Scan for the cell matching the given text and deliver its [X, Y] coordinate at center. 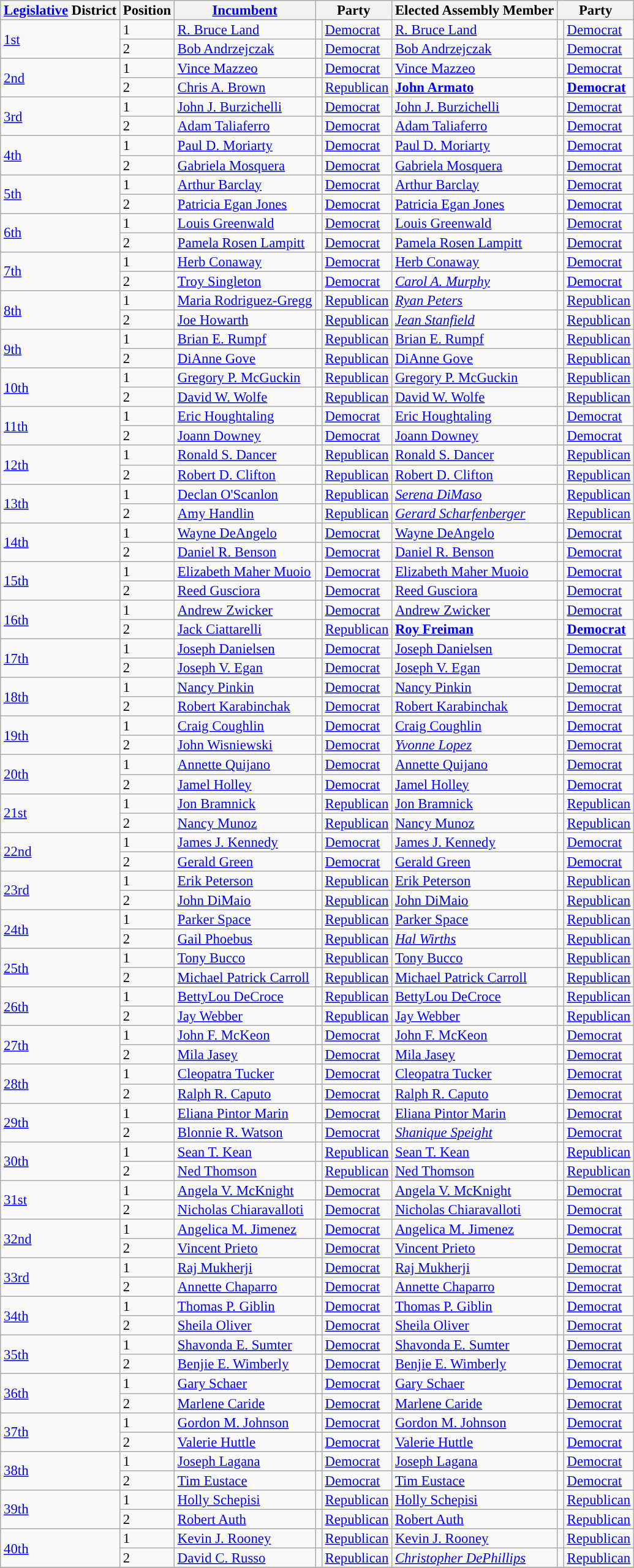
Elected Assembly Member [475, 10]
17th [60, 659]
35th [60, 1354]
33rd [60, 1277]
Chris A. Brown [245, 88]
John Wisniewski [245, 746]
29th [60, 1123]
Amy Handlin [245, 513]
Yvonne Lopez [475, 746]
5th [60, 193]
Troy Singleton [245, 281]
14th [60, 542]
Incumbent [245, 10]
23rd [60, 890]
19th [60, 736]
3rd [60, 116]
8th [60, 310]
31st [60, 1200]
Serena DiMaso [475, 494]
John Armato [475, 88]
Carol A. Murphy [475, 281]
Jack Ciattarelli [245, 629]
40th [60, 1548]
Position [147, 10]
1st [60, 39]
Jean Stanfield [475, 320]
4th [60, 156]
34th [60, 1316]
9th [60, 349]
38th [60, 1471]
Roy Freiman [475, 629]
36th [60, 1394]
18th [60, 697]
Christopher DePhillips [475, 1558]
21st [60, 813]
24th [60, 929]
11th [60, 426]
13th [60, 503]
Blonnie R. Watson [245, 1132]
22nd [60, 851]
Gerard Scharfenberger [475, 513]
Hal Wirths [475, 939]
Ryan Peters [475, 301]
26th [60, 1007]
David C. Russo [245, 1558]
Gail Phoebus [245, 939]
6th [60, 233]
7th [60, 272]
39th [60, 1510]
25th [60, 967]
Legislative District [60, 10]
Shanique Speight [475, 1132]
10th [60, 387]
16th [60, 620]
27th [60, 1045]
Declan O'Scanlon [245, 494]
Joe Howarth [245, 320]
30th [60, 1161]
Maria Rodriguez-Gregg [245, 301]
28th [60, 1084]
20th [60, 774]
2nd [60, 78]
12th [60, 465]
32nd [60, 1238]
15th [60, 580]
37th [60, 1431]
